Extract the (X, Y) coordinate from the center of the cell holding the provided text.  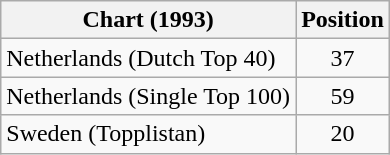
59 (343, 96)
Netherlands (Dutch Top 40) (148, 58)
Position (343, 20)
20 (343, 134)
Chart (1993) (148, 20)
Sweden (Topplistan) (148, 134)
Netherlands (Single Top 100) (148, 96)
37 (343, 58)
